From the cell containing the given text, extract its center point as (X, Y) coordinate. 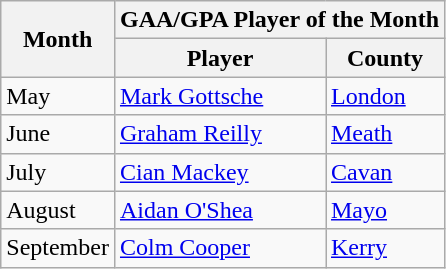
London (386, 96)
Graham Reilly (220, 134)
Mark Gottsche (220, 96)
Cavan (386, 172)
Mayo (386, 210)
Player (220, 58)
County (386, 58)
Colm Cooper (220, 248)
Meath (386, 134)
Aidan O'Shea (220, 210)
September (58, 248)
Kerry (386, 248)
August (58, 210)
May (58, 96)
July (58, 172)
June (58, 134)
Month (58, 39)
Cian Mackey (220, 172)
GAA/GPA Player of the Month (279, 20)
